Locate the cell with the specified text and output its [x, y] center coordinate. 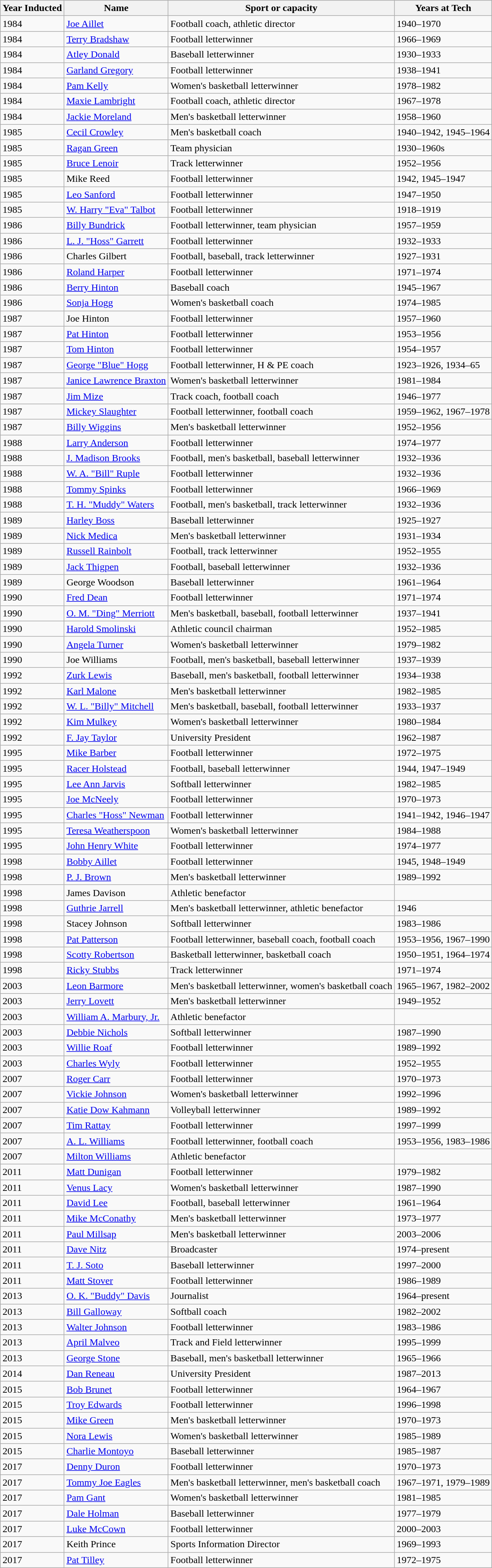
1997–1999 [443, 1125]
T. J. Soto [116, 1265]
Nick Medica [116, 536]
Track coach, football coach [281, 396]
Cecil Crowley [116, 132]
1918–1919 [443, 210]
Teresa Weatherspoon [116, 830]
Softball coach [281, 1312]
Pat Tilley [116, 1560]
2014 [33, 1374]
George Woodson [116, 582]
Joe Aillet [116, 24]
Troy Edwards [116, 1405]
Years at Tech [443, 8]
Nora Lewis [116, 1435]
Football, baseball, track letterwinner [281, 256]
Broadcaster [281, 1250]
1962–1987 [443, 738]
1967–1971, 1979–1989 [443, 1482]
1931–1934 [443, 536]
1942, 1945–1947 [443, 179]
1974–1985 [443, 303]
Sport or capacity [281, 8]
Leo Sanford [116, 194]
Matt Dunigan [116, 1172]
1974–present [443, 1250]
Dave Nitz [116, 1250]
Harley Boss [116, 520]
Russell Rainbolt [116, 551]
Tommy Joe Eagles [116, 1482]
Racer Holstead [116, 769]
1980–1984 [443, 722]
L. J. "Hoss" Garrett [116, 241]
1957–1960 [443, 318]
Larry Anderson [116, 442]
Ragan Green [116, 148]
1953–1956, 1967–1990 [443, 939]
Kim Mulkey [116, 722]
1997–2000 [443, 1265]
George Stone [116, 1358]
Basketball letterwinner, basketball coach [281, 955]
2003–2006 [443, 1234]
1923–1926, 1934–65 [443, 365]
Dale Holman [116, 1513]
1965–1966 [443, 1358]
Football letterwinner, H & PE coach [281, 365]
Mike Barber [116, 753]
Bob Brunet [116, 1389]
1967–1978 [443, 101]
1945–1967 [443, 287]
1985–1987 [443, 1451]
1978–1982 [443, 86]
Pam Kelly [116, 86]
Bill Galloway [116, 1312]
1949–1952 [443, 1001]
1964–present [443, 1296]
1938–1941 [443, 70]
Maxie Lambright [116, 101]
1927–1931 [443, 256]
1937–1941 [443, 613]
Janice Lawrence Braxton [116, 380]
Billy Wiggins [116, 427]
Tim Rattay [116, 1125]
O. K. "Buddy" Davis [116, 1296]
1947–1950 [443, 194]
Garland Gregory [116, 70]
W. Harry "Eva" Talbot [116, 210]
1940–1970 [443, 24]
1981–1984 [443, 380]
Football, men's basketball, track letterwinner [281, 505]
Sports Information Director [281, 1544]
Mike Reed [116, 179]
Matt Stover [116, 1281]
1945, 1948–1949 [443, 861]
1925–1927 [443, 520]
Vickie Johnson [116, 1094]
Baseball, men's basketball letterwinner [281, 1358]
1977–1979 [443, 1513]
1981–1985 [443, 1498]
Terry Bradshaw [116, 39]
1950–1951, 1964–1974 [443, 955]
Pat Patterson [116, 939]
Tommy Spinks [116, 489]
1944, 1947–1949 [443, 769]
1985–1989 [443, 1435]
John Henry White [116, 846]
Charles "Hoss" Newman [116, 815]
Roland Harper [116, 272]
George "Blue" Hogg [116, 365]
P. J. Brown [116, 877]
Baseball coach [281, 287]
W. A. "Bill" Ruple [116, 474]
Stacey Johnson [116, 923]
Jackie Moreland [116, 117]
Leon Barmore [116, 986]
Jack Thigpen [116, 567]
Venus Lacy [116, 1188]
1940–1942, 1945–1964 [443, 132]
Billy Bundrick [116, 225]
1953–1956, 1983–1986 [443, 1141]
James Davison [116, 892]
Men's basketball letterwinner, men's basketball coach [281, 1482]
Joe Hinton [116, 318]
Sonja Hogg [116, 303]
Angela Turner [116, 644]
Harold Smolinski [116, 629]
Track and Field letterwinner [281, 1343]
Atley Donald [116, 55]
1937–1939 [443, 660]
Debbie Nichols [116, 1032]
Year Inducted [33, 8]
April Malveo [116, 1343]
Fred Dean [116, 598]
Charles Gilbert [116, 256]
Mike McConathy [116, 1219]
Katie Dow Kahmann [116, 1110]
Luke McCown [116, 1529]
J. Madison Brooks [116, 458]
W. L. "Billy" Mitchell [116, 707]
Willie Roaf [116, 1048]
1953–1956 [443, 334]
Denny Duron [116, 1467]
Ricky Stubbs [116, 970]
1941–1942, 1946–1947 [443, 815]
1930–1933 [443, 55]
Football, track letterwinner [281, 551]
1984–1988 [443, 830]
1958–1960 [443, 117]
Team physician [281, 148]
Jerry Lovett [116, 1001]
1933–1937 [443, 707]
Baseball, men's basketball, football letterwinner [281, 675]
Football letterwinner, team physician [281, 225]
1992–1996 [443, 1094]
1930–1960s [443, 148]
Roger Carr [116, 1079]
1932–1933 [443, 241]
Charlie Montoyo [116, 1451]
Mike Green [116, 1420]
O. M. "Ding" Merriott [116, 613]
1973–1977 [443, 1219]
Men's basketball coach [281, 132]
Tom Hinton [116, 349]
Karl Malone [116, 691]
Jim Mize [116, 396]
Dan Reneau [116, 1374]
William A. Marbury, Jr. [116, 1017]
1952–1985 [443, 629]
Berry Hinton [116, 287]
Women's basketball coach [281, 303]
Zurk Lewis [116, 675]
A. L. Williams [116, 1141]
1946–1977 [443, 396]
Mickey Slaughter [116, 411]
Joe McNeely [116, 799]
2000–2003 [443, 1529]
Charles Wyly [116, 1063]
Men's basketball letterwinner, women's basketball coach [281, 986]
F. Jay Taylor [116, 738]
T. H. "Muddy" Waters [116, 505]
1959–1962, 1967–1978 [443, 411]
Guthrie Jarrell [116, 908]
Men's basketball letterwinner, athletic benefactor [281, 908]
1987–2013 [443, 1374]
Lee Ann Jarvis [116, 784]
1995–1999 [443, 1343]
Paul Millsap [116, 1234]
1954–1957 [443, 349]
Bruce Lenoir [116, 163]
1957–1959 [443, 225]
Walter Johnson [116, 1327]
1946 [443, 908]
Journalist [281, 1296]
1969–1993 [443, 1544]
1982–2002 [443, 1312]
Scotty Robertson [116, 955]
1964–1967 [443, 1389]
Keith Prince [116, 1544]
1934–1938 [443, 675]
1965–1967, 1982–2002 [443, 986]
Name [116, 8]
1996–1998 [443, 1405]
1986–1989 [443, 1281]
David Lee [116, 1203]
Pam Gant [116, 1498]
Joe Williams [116, 660]
Athletic council chairman [281, 629]
Milton Williams [116, 1156]
Bobby Aillet [116, 861]
Volleyball letterwinner [281, 1110]
Football letterwinner, baseball coach, football coach [281, 939]
Pat Hinton [116, 334]
